Pinpoint the cell where the given text exists, returning its (X, Y) midpoint coordinate. 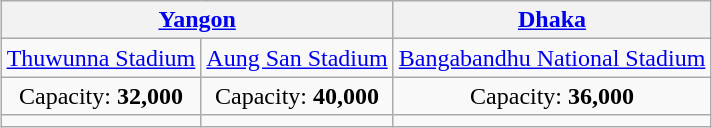
Capacity: 36,000 (552, 96)
Capacity: 32,000 (101, 96)
Bangabandhu National Stadium (552, 58)
Capacity: 40,000 (297, 96)
Thuwunna Stadium (101, 58)
Yangon (197, 20)
Aung San Stadium (297, 58)
Dhaka (552, 20)
